Extract the [X, Y] coordinate from the center of the cell holding the provided text.  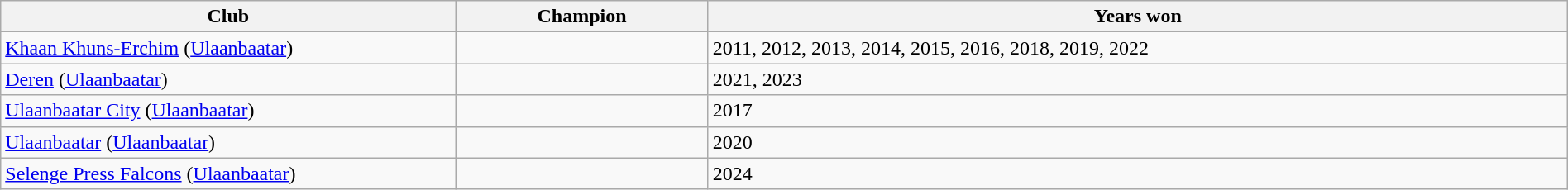
2024 [1138, 173]
Ulaanbaatar City (Ulaanbaatar) [228, 111]
Khaan Khuns-Erchim (Ulaanbaatar) [228, 48]
Club [228, 17]
2011, 2012, 2013, 2014, 2015, 2016, 2018, 2019, 2022 [1138, 48]
2021, 2023 [1138, 79]
Selenge Press Falcons (Ulaanbaatar) [228, 173]
Champion [582, 17]
Years won [1138, 17]
2017 [1138, 111]
2020 [1138, 142]
Deren (Ulaanbaatar) [228, 79]
Ulaanbaatar (Ulaanbaatar) [228, 142]
